Return the [x, y] coordinate for the center point of the cell that contains the specified text.  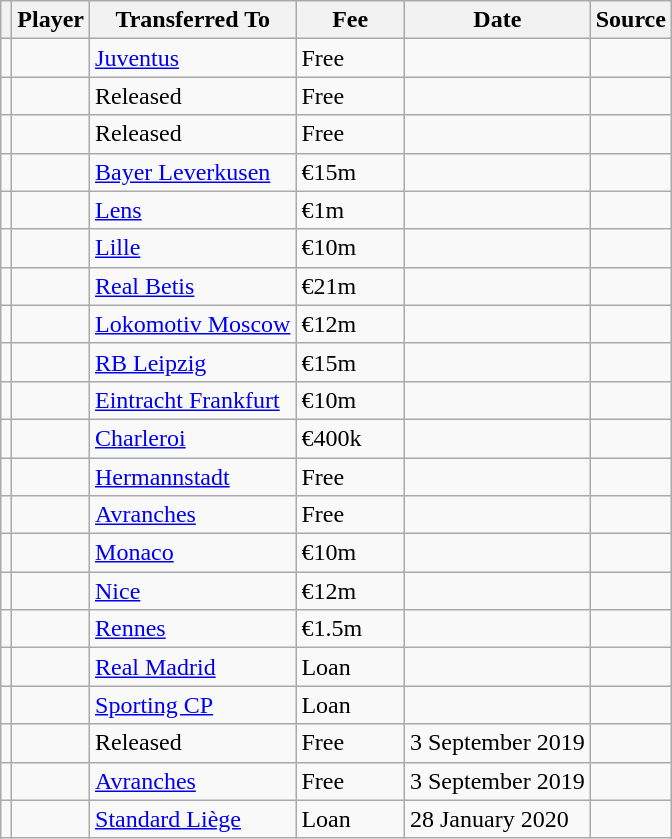
Lokomotiv Moscow [193, 324]
€1.5m [350, 629]
Date [497, 20]
€21m [350, 286]
Player [51, 20]
Monaco [193, 553]
RB Leipzig [193, 362]
Sporting CP [193, 705]
28 January 2020 [497, 819]
Eintracht Frankfurt [193, 400]
€1m [350, 210]
Standard Liège [193, 819]
Hermannstadt [193, 477]
Real Betis [193, 286]
Bayer Leverkusen [193, 172]
Transferred To [193, 20]
€400k [350, 438]
Nice [193, 591]
Lens [193, 210]
Juventus [193, 58]
Rennes [193, 629]
Fee [350, 20]
Source [630, 20]
Charleroi [193, 438]
Lille [193, 248]
Real Madrid [193, 667]
